Extract the (X, Y) coordinate from the center of the cell holding the provided text.  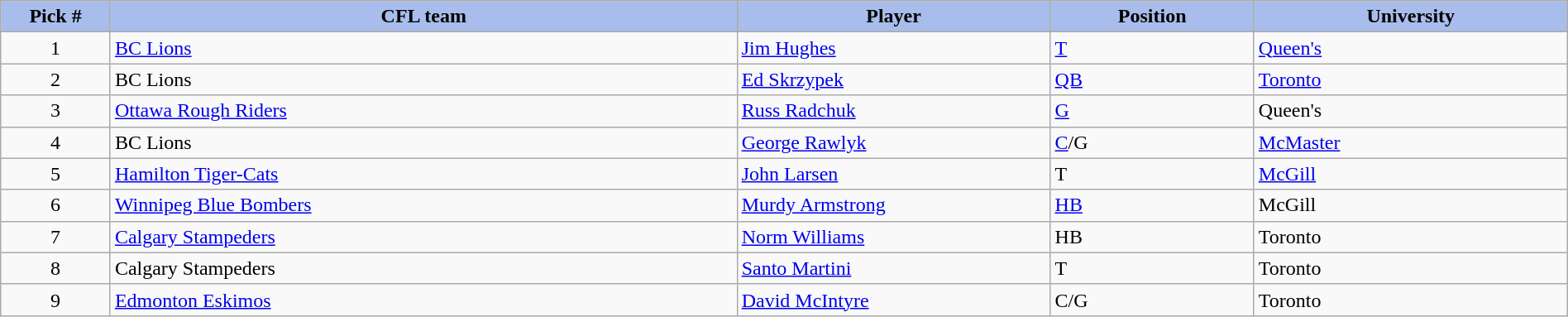
7 (56, 237)
Ottawa Rough Riders (423, 111)
1 (56, 48)
John Larsen (893, 174)
Winnipeg Blue Bombers (423, 205)
Player (893, 17)
Ed Skrzypek (893, 79)
Edmonton Eskimos (423, 300)
Pick # (56, 17)
Murdy Armstrong (893, 205)
QB (1152, 79)
2 (56, 79)
Santo Martini (893, 268)
Hamilton Tiger-Cats (423, 174)
David McIntyre (893, 300)
McMaster (1411, 142)
Position (1152, 17)
CFL team (423, 17)
Norm Williams (893, 237)
G (1152, 111)
6 (56, 205)
5 (56, 174)
4 (56, 142)
University (1411, 17)
George Rawlyk (893, 142)
Russ Radchuk (893, 111)
9 (56, 300)
3 (56, 111)
8 (56, 268)
Jim Hughes (893, 48)
